Find where the given text appears and provide that cell's center as [x, y] coordinate. 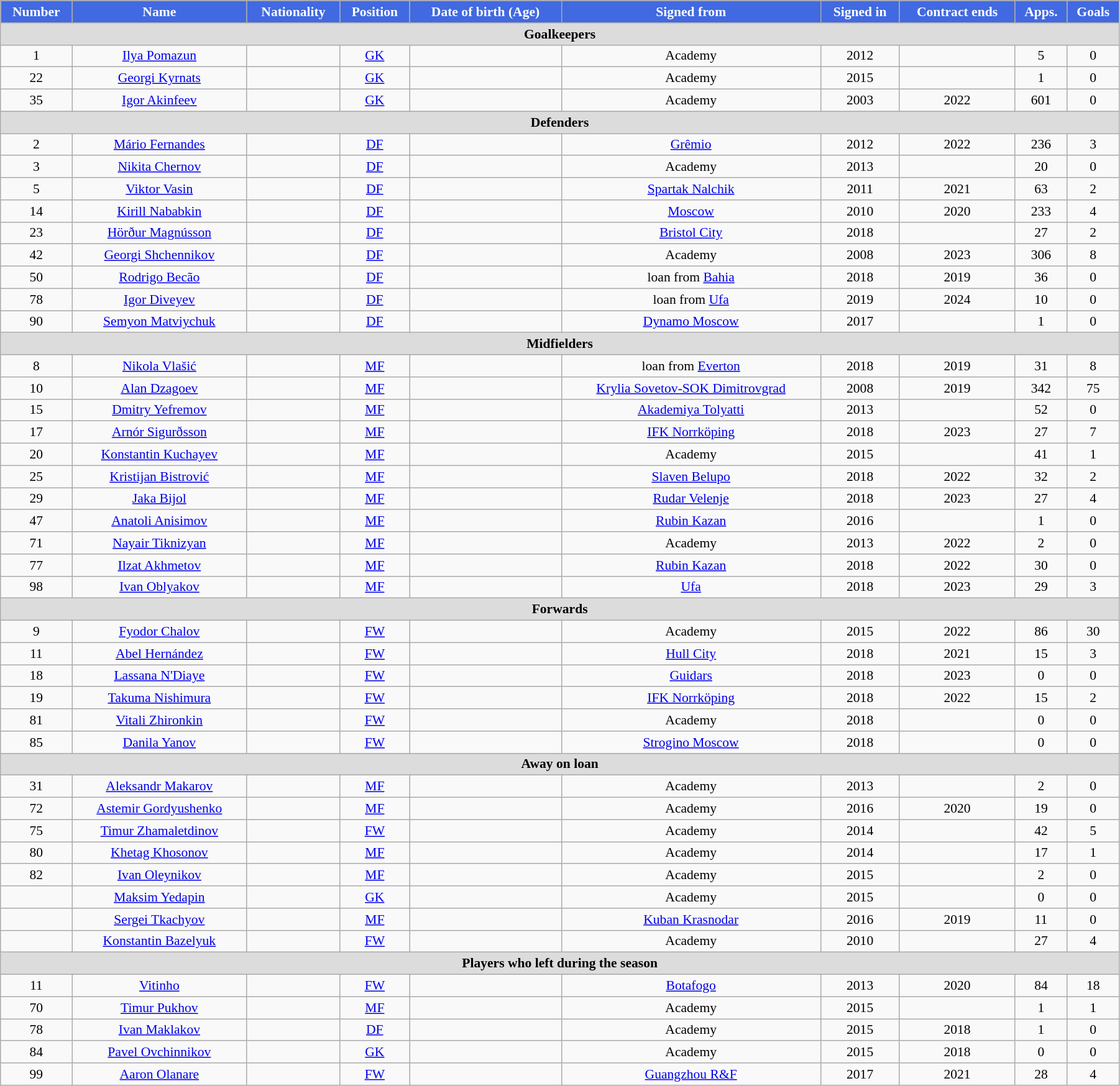
52 [1041, 410]
Georgi Kyrnats [159, 78]
85 [36, 742]
28 [1041, 1074]
Takuma Nishimura [159, 698]
Nayair Tiknizyan [159, 543]
Ivan Oleynikov [159, 875]
Konstantin Bazelyuk [159, 941]
Players who left during the season [560, 964]
Ilya Pomazun [159, 56]
Forwards [560, 609]
63 [1041, 189]
Name [159, 12]
22 [36, 78]
Spartak Nalchik [691, 189]
Goalkeepers [560, 34]
Fyodor Chalov [159, 632]
236 [1041, 145]
7 [1093, 432]
Jaka Bijol [159, 499]
Dynamo Moscow [691, 322]
77 [36, 565]
Aaron Olanare [159, 1074]
9 [36, 632]
Igor Diveyev [159, 299]
Away on loan [560, 764]
80 [36, 853]
Position [375, 12]
Kristijan Bistrović [159, 477]
Contract ends [957, 12]
Nikita Chernov [159, 167]
Arnór Sigurðsson [159, 432]
Mário Fernandes [159, 145]
2024 [957, 299]
71 [36, 543]
Rodrigo Becão [159, 278]
98 [36, 587]
Krylia Sovetov-SOK Dimitrovgrad [691, 388]
Akademiya Tolyatti [691, 410]
Guidars [691, 676]
90 [36, 322]
Abel Hernández [159, 654]
14 [36, 211]
Goals [1093, 12]
Strogino Moscow [691, 742]
70 [36, 1008]
loan from Bahia [691, 278]
Igor Akinfeev [159, 101]
Ivan Maklakov [159, 1030]
Ilzat Akhmetov [159, 565]
loan from Everton [691, 366]
72 [36, 809]
Defenders [560, 122]
2003 [860, 101]
Vitali Zhironkin [159, 720]
Signed from [691, 12]
Bristol City [691, 233]
Pavel Ovchinnikov [159, 1052]
82 [36, 875]
Georgi Shchennikov [159, 255]
41 [1041, 455]
50 [36, 278]
Dmitry Yefremov [159, 410]
233 [1041, 211]
Number [36, 12]
Botafogo [691, 986]
Konstantin Kuchayev [159, 455]
Semyon Matviychuk [159, 322]
25 [36, 477]
86 [1041, 632]
Hörður Magnússon [159, 233]
Aleksandr Makarov [159, 787]
2011 [860, 189]
Kirill Nababkin [159, 211]
Grêmio [691, 145]
Moscow [691, 211]
23 [36, 233]
Timur Pukhov [159, 1008]
601 [1041, 101]
32 [1041, 477]
Kuban Krasnodar [691, 919]
36 [1041, 278]
Sergei Tkachyov [159, 919]
Hull City [691, 654]
Date of birth (Age) [485, 12]
Midfielders [560, 344]
Maksim Yedapin [159, 897]
35 [36, 101]
Timur Zhamaletdinov [159, 831]
Apps. [1041, 12]
Nikola Vlašić [159, 366]
loan from Ufa [691, 299]
47 [36, 521]
Viktor Vasin [159, 189]
342 [1041, 388]
Astemir Gordyushenko [159, 809]
306 [1041, 255]
81 [36, 720]
Guangzhou R&F [691, 1074]
Ufa [691, 587]
Danila Yanov [159, 742]
Alan Dzagoev [159, 388]
99 [36, 1074]
Anatoli Anisimov [159, 521]
Vitinho [159, 986]
Nationality [293, 12]
Rudar Velenje [691, 499]
Ivan Oblyakov [159, 587]
Lassana N'Diaye [159, 676]
Signed in [860, 12]
Khetag Khosonov [159, 853]
Slaven Belupo [691, 477]
